Provide the (x, y) coordinate of the cell's center where the given text is located.  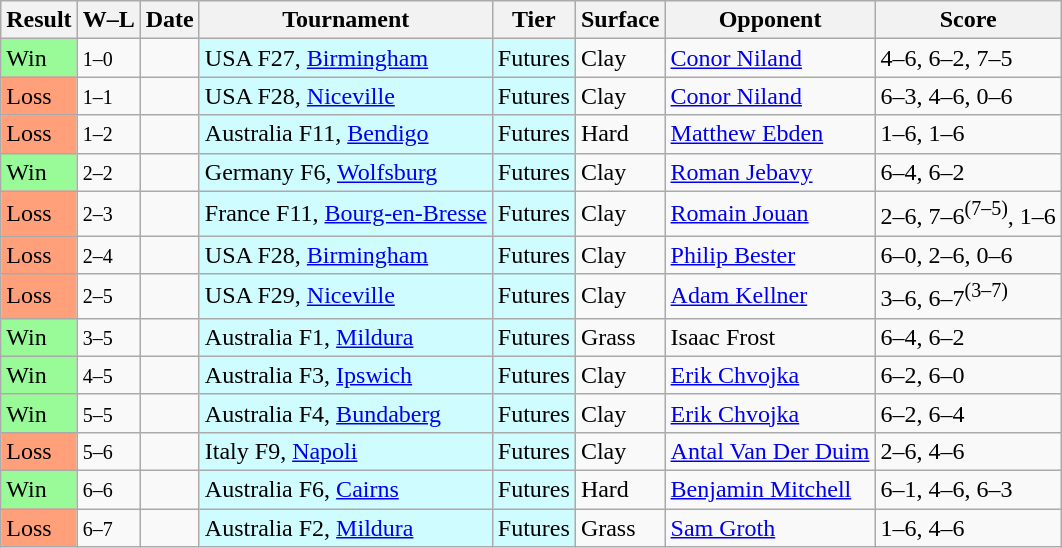
Opponent (770, 20)
Philip Bester (770, 255)
Romain Jouan (770, 214)
1–0 (108, 58)
Italy F9, Napoli (346, 451)
Australia F3, Ipswich (346, 375)
Tournament (346, 20)
2–6, 4–6 (968, 451)
4–5 (108, 375)
2–3 (108, 214)
Australia F4, Bundaberg (346, 413)
USA F29, Niceville (346, 296)
1–1 (108, 96)
6–2, 6–4 (968, 413)
1–6, 4–6 (968, 528)
Roman Jebavy (770, 172)
Surface (620, 20)
2–5 (108, 296)
6–1, 4–6, 6–3 (968, 489)
Adam Kellner (770, 296)
6–7 (108, 528)
Sam Groth (770, 528)
2–6, 7–6(7–5), 1–6 (968, 214)
3–6, 6–7(3–7) (968, 296)
5–5 (108, 413)
Date (170, 20)
2–2 (108, 172)
USA F27, Birmingham (346, 58)
1–6, 1–6 (968, 134)
Germany F6, Wolfsburg (346, 172)
USA F28, Niceville (346, 96)
Australia F1, Mildura (346, 337)
Matthew Ebden (770, 134)
1–2 (108, 134)
Benjamin Mitchell (770, 489)
Australia F11, Bendigo (346, 134)
4–6, 6–2, 7–5 (968, 58)
3–5 (108, 337)
6–2, 6–0 (968, 375)
5–6 (108, 451)
6–3, 4–6, 0–6 (968, 96)
6–0, 2–6, 0–6 (968, 255)
Result (39, 20)
Australia F2, Mildura (346, 528)
Score (968, 20)
W–L (108, 20)
Isaac Frost (770, 337)
Australia F6, Cairns (346, 489)
2–4 (108, 255)
USA F28, Birmingham (346, 255)
Tier (534, 20)
Antal Van Der Duim (770, 451)
France F11, Bourg-en-Bresse (346, 214)
6–6 (108, 489)
